Output the [X, Y] coordinate of the center of the cell containing the given text.  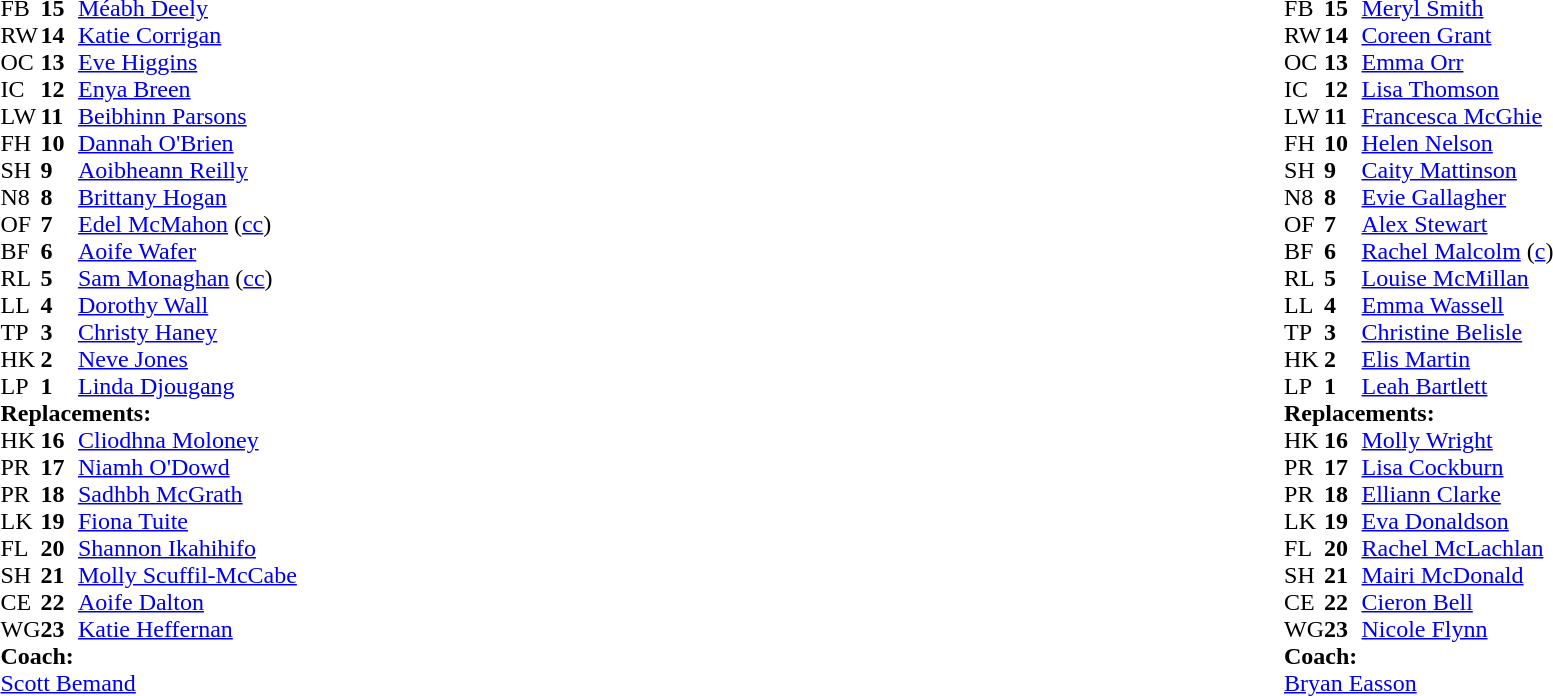
Christy Haney [188, 332]
Aoife Dalton [188, 602]
Dorothy Wall [188, 306]
Aoibheann Reilly [188, 170]
Katie Corrigan [188, 36]
Fiona Tuite [188, 522]
Dannah O'Brien [188, 144]
Linda Djougang [188, 386]
Neve Jones [188, 360]
Niamh O'Dowd [188, 468]
Shannon Ikahihifo [188, 548]
Molly Scuffil-McCabe [188, 576]
Katie Heffernan [188, 630]
Sam Monaghan (cc) [188, 278]
Eve Higgins [188, 62]
Cliodhna Moloney [188, 440]
Beibhinn Parsons [188, 116]
Brittany Hogan [188, 198]
Enya Breen [188, 90]
Aoife Wafer [188, 252]
Edel McMahon (cc) [188, 224]
Sadhbh McGrath [188, 494]
